Output the (x, y) coordinate of the center of the cell containing the given text.  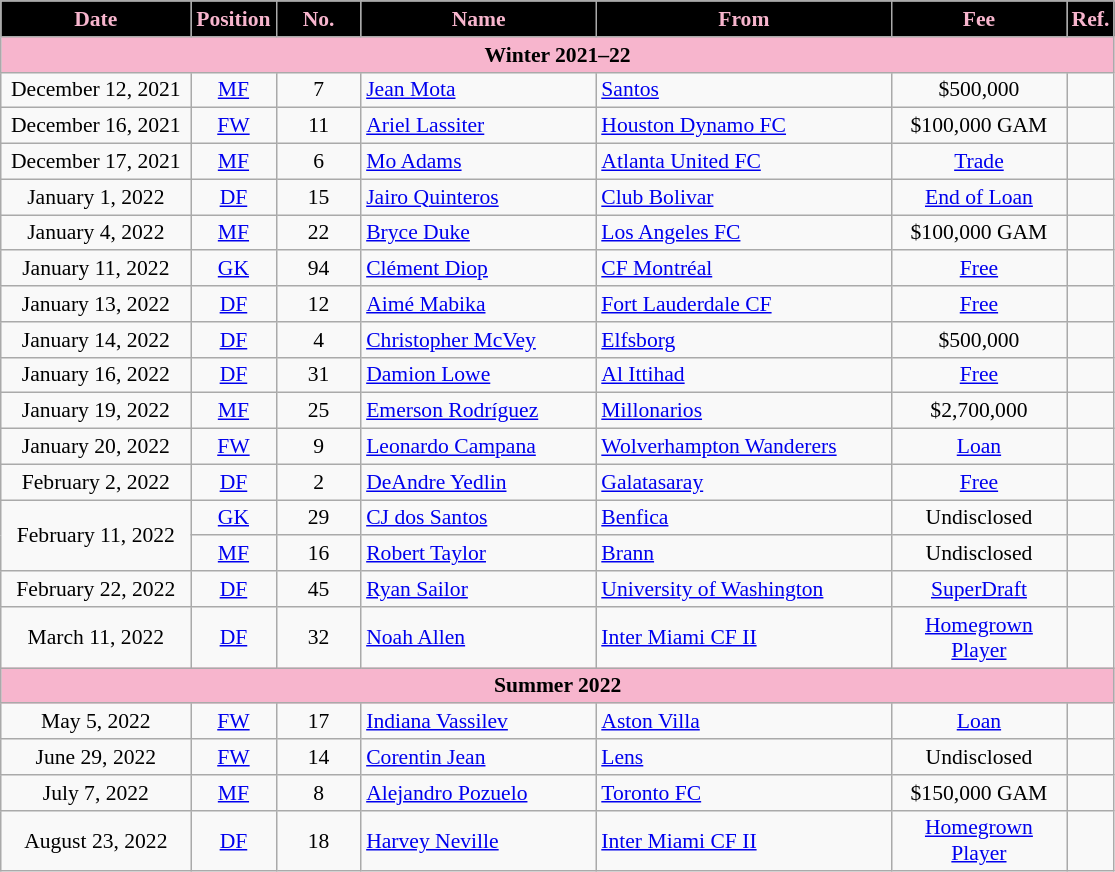
22 (318, 233)
Atlanta United FC (744, 162)
Jean Mota (478, 90)
Lens (744, 757)
January 4, 2022 (96, 233)
August 23, 2022 (96, 840)
6 (318, 162)
Benfica (744, 518)
CF Montréal (744, 269)
Santos (744, 90)
February 22, 2022 (96, 589)
$2,700,000 (978, 411)
2 (318, 482)
Robert Taylor (478, 554)
8 (318, 793)
15 (318, 197)
Al Ittihad (744, 375)
Club Bolivar (744, 197)
29 (318, 518)
Noah Allen (478, 638)
Harvey Neville (478, 840)
Brann (744, 554)
Wolverhampton Wanderers (744, 447)
DeAndre Yedlin (478, 482)
Los Angeles FC (744, 233)
January 20, 2022 (96, 447)
Winter 2021–22 (558, 55)
January 19, 2022 (96, 411)
Ref. (1090, 19)
31 (318, 375)
December 12, 2021 (96, 90)
12 (318, 304)
July 7, 2022 (96, 793)
18 (318, 840)
Toronto FC (744, 793)
$150,000 GAM (978, 793)
4 (318, 340)
February 11, 2022 (96, 536)
No. (318, 19)
CJ dos Santos (478, 518)
Position (234, 19)
Leonardo Campana (478, 447)
January 13, 2022 (96, 304)
SuperDraft (978, 589)
Emerson Rodríguez (478, 411)
University of Washington (744, 589)
May 5, 2022 (96, 722)
Trade (978, 162)
Houston Dynamo FC (744, 126)
Fort Lauderdale CF (744, 304)
Alejandro Pozuelo (478, 793)
Mo Adams (478, 162)
Aston Villa (744, 722)
Galatasaray (744, 482)
17 (318, 722)
94 (318, 269)
45 (318, 589)
Christopher McVey (478, 340)
32 (318, 638)
Indiana Vassilev (478, 722)
December 17, 2021 (96, 162)
Fee (978, 19)
Summer 2022 (558, 686)
January 16, 2022 (96, 375)
25 (318, 411)
Name (478, 19)
March 11, 2022 (96, 638)
Millonarios (744, 411)
Jairo Quinteros (478, 197)
Ryan Sailor (478, 589)
From (744, 19)
End of Loan (978, 197)
January 14, 2022 (96, 340)
December 16, 2021 (96, 126)
January 1, 2022 (96, 197)
January 11, 2022 (96, 269)
14 (318, 757)
7 (318, 90)
Bryce Duke (478, 233)
Damion Lowe (478, 375)
February 2, 2022 (96, 482)
Date (96, 19)
11 (318, 126)
Clément Diop (478, 269)
June 29, 2022 (96, 757)
Aimé Mabika (478, 304)
Elfsborg (744, 340)
Corentin Jean (478, 757)
Ariel Lassiter (478, 126)
16 (318, 554)
9 (318, 447)
